For the text-containing cell, return its midpoint in [x, y] coordinate format. 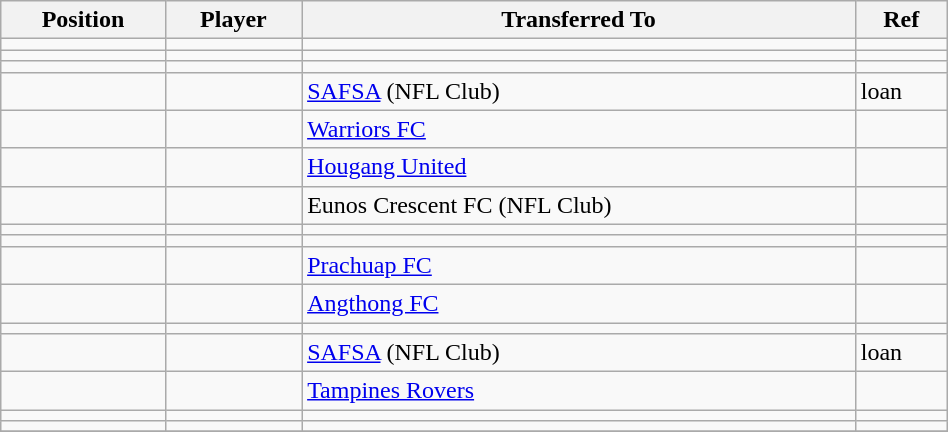
Tampines Rovers [579, 391]
Warriors FC [579, 129]
Ref [901, 20]
Player [233, 20]
Transferred To [579, 20]
Angthong FC [579, 303]
Eunos Crescent FC (NFL Club) [579, 205]
Prachuap FC [579, 265]
Hougang United [579, 167]
Position [84, 20]
